Identify which cell holds the provided text, then report its (X, Y) central coordinate. 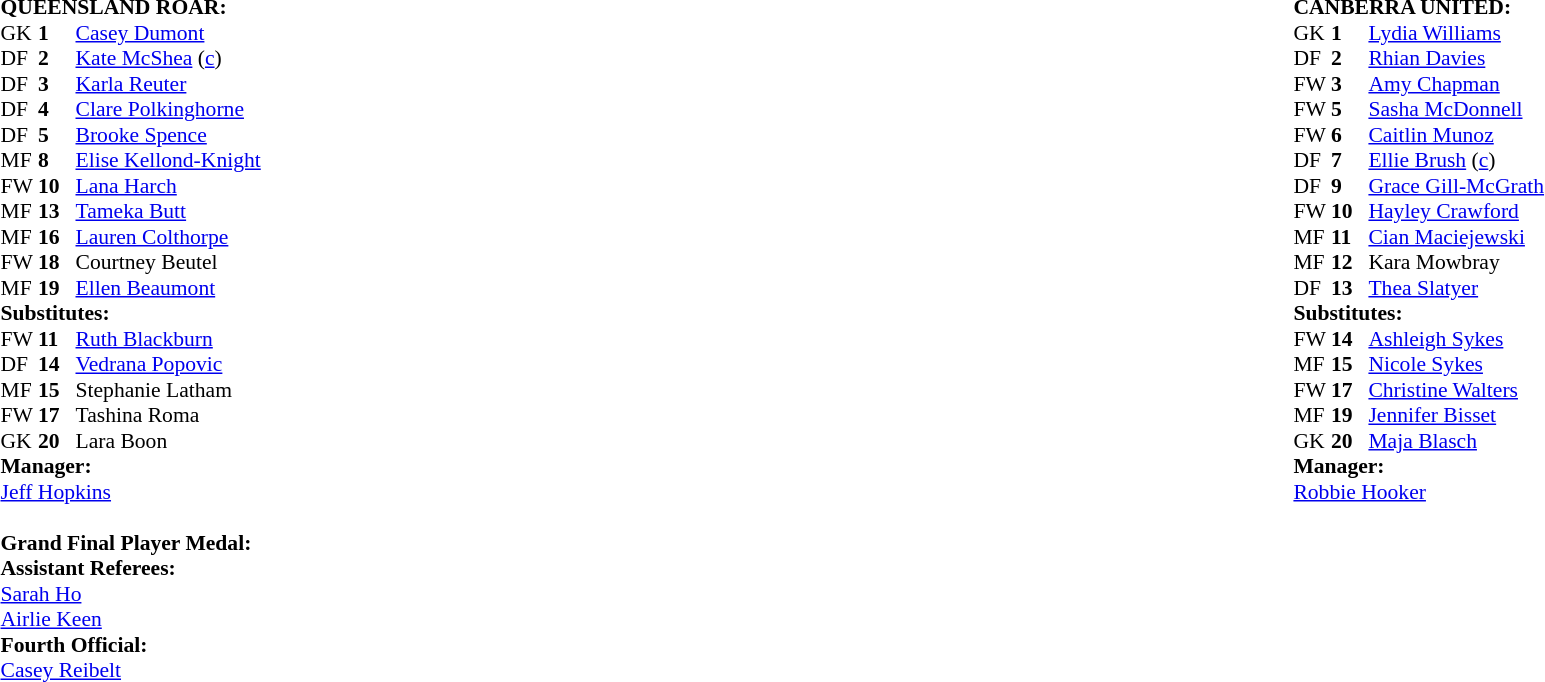
Tashina Roma (168, 415)
Brooke Spence (168, 135)
Vedrana Popovic (168, 365)
Lydia Williams (1456, 33)
Sasha McDonnell (1456, 109)
Lauren Colthorpe (168, 237)
Robbie Hooker (1418, 492)
Ashleigh Sykes (1456, 339)
6 (1350, 135)
4 (57, 109)
Ellen Beaumont (168, 288)
Kara Mowbray (1456, 263)
Karla Reuter (168, 84)
Grace Gill-McGrath (1456, 186)
12 (1350, 263)
Lara Boon (168, 441)
Christine Walters (1456, 390)
Amy Chapman (1456, 84)
Maja Blasch (1456, 441)
Thea Slatyer (1456, 288)
Stephanie Latham (168, 390)
Lana Harch (168, 186)
Ruth Blackburn (168, 339)
16 (57, 237)
Cian Maciejewski (1456, 237)
Ellie Brush (c) (1456, 161)
18 (57, 263)
8 (57, 161)
Caitlin Munoz (1456, 135)
Kate McShea (c) (168, 59)
Jennifer Bisset (1456, 415)
Rhian Davies (1456, 59)
Nicole Sykes (1456, 365)
Courtney Beutel (168, 263)
Casey Dumont (168, 33)
9 (1350, 186)
Hayley Crawford (1456, 211)
Elise Kellond-Knight (168, 161)
Clare Polkinghorne (168, 109)
Tameka Butt (168, 211)
7 (1350, 161)
